Return [X, Y] of the center of cell containing provided text 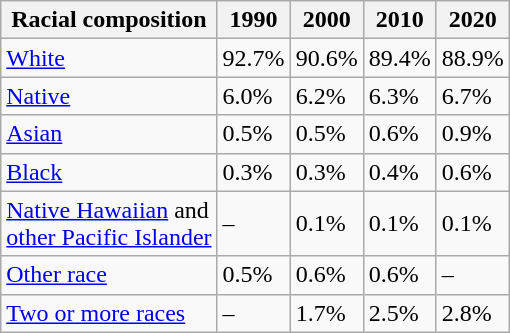
89.4% [400, 58]
6.2% [326, 96]
Native [109, 96]
6.3% [400, 96]
1.7% [326, 313]
Two or more races [109, 313]
1990 [254, 20]
88.9% [472, 58]
Other race [109, 275]
Asian [109, 134]
0.4% [400, 172]
Native Hawaiian andother Pacific Islander [109, 224]
2020 [472, 20]
90.6% [326, 58]
2010 [400, 20]
0.9% [472, 134]
6.7% [472, 96]
2.8% [472, 313]
2000 [326, 20]
Racial composition [109, 20]
White [109, 58]
2.5% [400, 313]
Black [109, 172]
6.0% [254, 96]
92.7% [254, 58]
